Scan for the cell matching the given text and deliver its [X, Y] coordinate at center. 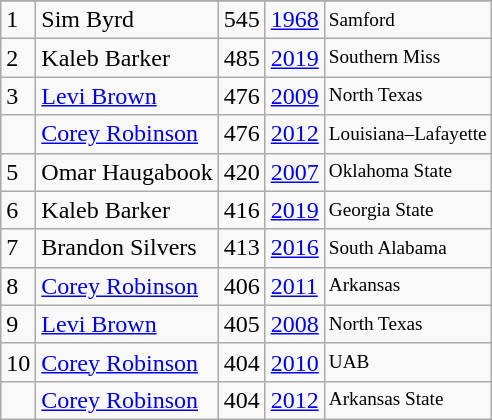
420 [242, 172]
1968 [294, 20]
5 [18, 172]
Arkansas State [408, 400]
Arkansas [408, 286]
Louisiana–Lafayette [408, 134]
Sim Byrd [127, 20]
416 [242, 210]
Omar Haugabook [127, 172]
6 [18, 210]
2016 [294, 248]
2011 [294, 286]
Oklahoma State [408, 172]
485 [242, 58]
545 [242, 20]
2007 [294, 172]
8 [18, 286]
7 [18, 248]
9 [18, 324]
2008 [294, 324]
2009 [294, 96]
2010 [294, 362]
2 [18, 58]
1 [18, 20]
South Alabama [408, 248]
405 [242, 324]
Samford [408, 20]
3 [18, 96]
10 [18, 362]
Georgia State [408, 210]
406 [242, 286]
413 [242, 248]
UAB [408, 362]
Brandon Silvers [127, 248]
Southern Miss [408, 58]
